Search for the cell housing the specified text and yield its (X, Y) center coordinate. 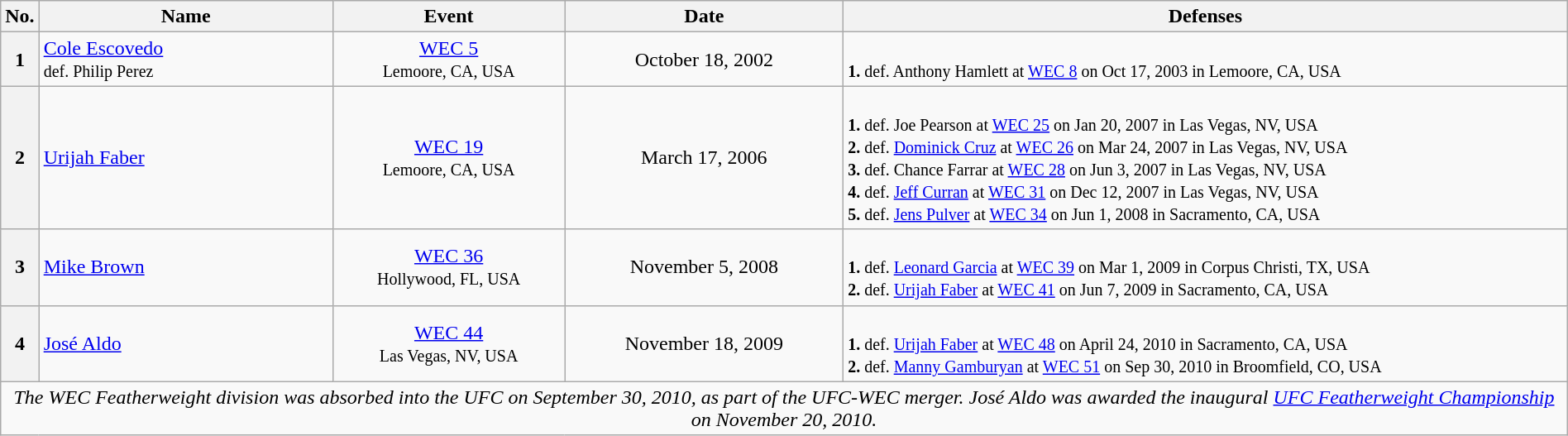
Event (448, 17)
Mike Brown (185, 267)
March 17, 2006 (705, 157)
WEC 44 Las Vegas, NV, USA (448, 343)
4 (20, 343)
1. def. Urijah Faber at WEC 48 on April 24, 2010 in Sacramento, CA, USA 2. def. Manny Gamburyan at WEC 51 on Sep 30, 2010 in Broomfield, CO, USA (1206, 343)
Defenses (1206, 17)
Urijah Faber (185, 157)
2 (20, 157)
November 5, 2008 (705, 267)
Cole Escovedodef. Philip Perez (185, 60)
No. (20, 17)
Name (185, 17)
1. def. Anthony Hamlett at WEC 8 on Oct 17, 2003 in Lemoore, CA, USA (1206, 60)
November 18, 2009 (705, 343)
Date (705, 17)
WEC 5 Lemoore, CA, USA (448, 60)
1. def. Leonard Garcia at WEC 39 on Mar 1, 2009 in Corpus Christi, TX, USA 2. def. Urijah Faber at WEC 41 on Jun 7, 2009 in Sacramento, CA, USA (1206, 267)
WEC 19 Lemoore, CA, USA (448, 157)
3 (20, 267)
WEC 36 Hollywood, FL, USA (448, 267)
October 18, 2002 (705, 60)
José Aldo (185, 343)
1 (20, 60)
